Return (x, y) of the center of cell containing provided text 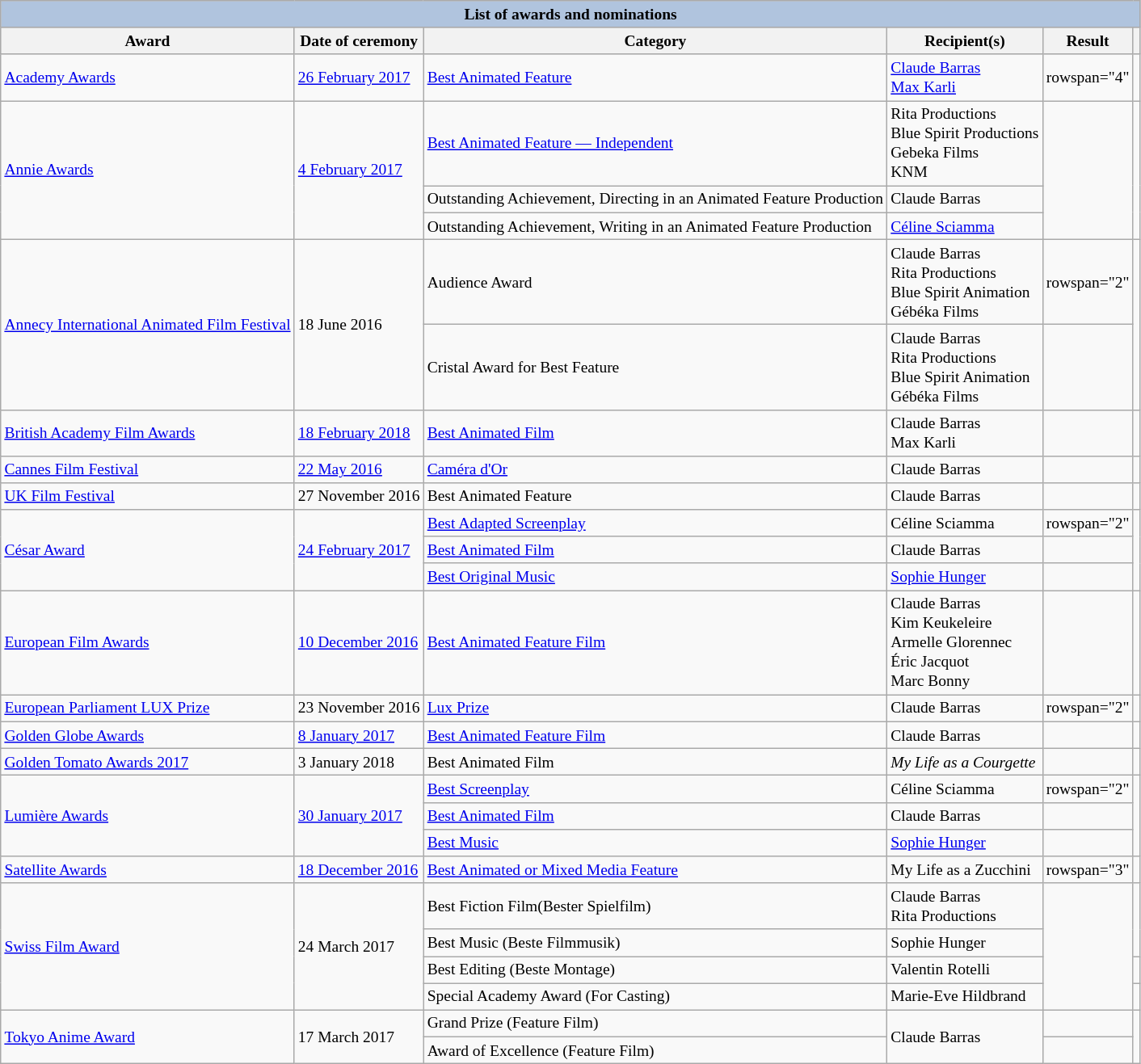
Best Animated or Mixed Media Feature (655, 869)
Best Music (655, 842)
18 December 2016 (359, 869)
22 May 2016 (359, 469)
Academy Awards (147, 78)
Outstanding Achievement, Directing in an Animated Feature Production (655, 199)
Golden Globe Awards (147, 735)
26 February 2017 (359, 78)
30 January 2017 (359, 816)
Result (1088, 40)
Lumière Awards (147, 816)
rowspan="4" (1088, 78)
Claude BarrasKim KeukeleireArmelle GlorennecÉric JacquotMarc Bonny (965, 643)
Best Adapted Screenplay (655, 524)
My Life as a Courgette (965, 763)
Swiss Film Award (147, 947)
Date of ceremony (359, 40)
Claude BarrasRita ProductionsBlue Spirit AnimationGébéka Films (965, 367)
Best Screenplay (655, 789)
Annecy International Animated Film Festival (147, 325)
British Academy Film Awards (147, 433)
Best Editing (Beste Montage) (655, 969)
Category (655, 40)
10 December 2016 (359, 643)
European Film Awards (147, 643)
European Parliament LUX Prize (147, 708)
Annie Awards (147, 170)
Grand Prize (Feature Film) (655, 1023)
UK Film Festival (147, 496)
17 March 2017 (359, 1037)
Best Animated Feature — Independent (655, 144)
Cannes Film Festival (147, 469)
Caméra d'Or (655, 469)
24 February 2017 (359, 550)
Claude Barras Max Karli (965, 78)
Audience Award (655, 281)
Special Academy Award (For Casting) (655, 997)
Claude Barras Rita ProductionsBlue Spirit AnimationGébéka Films (965, 281)
4 February 2017 (359, 170)
18 June 2016 (359, 325)
Best Music (Beste Filmmusik) (655, 942)
Tokyo Anime Award (147, 1037)
List of awards and nominations (570, 15)
24 March 2017 (359, 947)
Claude BarrasMax Karli (965, 433)
Rita ProductionsBlue Spirit ProductionsGebeka FilmsKNM (965, 144)
Claude BarrasRita Productions (965, 906)
Award of Excellence (Feature Film) (655, 1050)
Satellite Awards (147, 869)
3 January 2018 (359, 763)
Golden Tomato Awards 2017 (147, 763)
Outstanding Achievement, Writing in an Animated Feature Production (655, 226)
Marie-Eve Hildbrand (965, 997)
Best Original Music (655, 577)
César Award (147, 550)
Cristal Award for Best Feature (655, 367)
rowspan="3" (1088, 869)
23 November 2016 (359, 708)
My Life as a Zucchini (965, 869)
Recipient(s) (965, 40)
8 January 2017 (359, 735)
Lux Prize (655, 708)
18 February 2018 (359, 433)
27 November 2016 (359, 496)
Valentin Rotelli (965, 969)
Best Fiction Film(Bester Spielfilm) (655, 906)
Award (147, 40)
